Return [X, Y] of the center of cell containing provided text 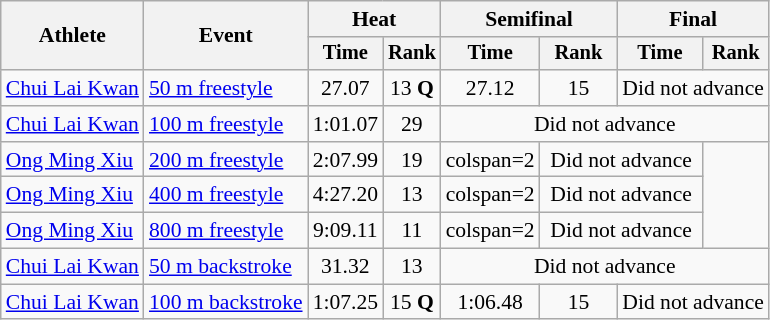
27.12 [490, 88]
27.07 [346, 88]
50 m backstroke [226, 267]
2:07.99 [346, 160]
31.32 [346, 267]
Heat [374, 19]
19 [412, 160]
15 Q [412, 302]
100 m backstroke [226, 302]
Semifinal [530, 19]
1:06.48 [490, 302]
11 [412, 231]
1:01.07 [346, 124]
9:09.11 [346, 231]
800 m freestyle [226, 231]
100 m freestyle [226, 124]
13 Q [412, 88]
Final [693, 19]
50 m freestyle [226, 88]
Event [226, 36]
200 m freestyle [226, 160]
4:27.20 [346, 195]
29 [412, 124]
400 m freestyle [226, 195]
Athlete [72, 36]
1:07.25 [346, 302]
